Scan for the cell matching the given text and deliver its [x, y] coordinate at center. 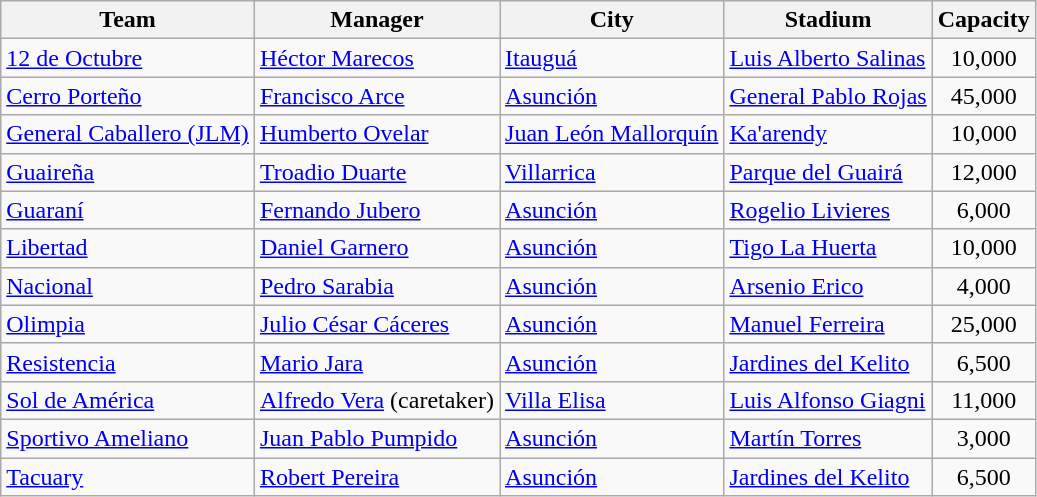
Héctor Marecos [376, 58]
Tigo La Huerta [828, 248]
12 de Octubre [128, 58]
4,000 [984, 286]
Nacional [128, 286]
General Caballero (JLM) [128, 134]
Ka'arendy [828, 134]
Francisco Arce [376, 96]
Alfredo Vera (caretaker) [376, 400]
Guaireña [128, 172]
Troadio Duarte [376, 172]
Luis Alberto Salinas [828, 58]
3,000 [984, 438]
Manuel Ferreira [828, 324]
Capacity [984, 20]
Juan León Mallorquín [612, 134]
Cerro Porteño [128, 96]
Martín Torres [828, 438]
Julio César Cáceres [376, 324]
Guaraní [128, 210]
12,000 [984, 172]
Robert Pereira [376, 477]
Manager [376, 20]
Olimpia [128, 324]
6,000 [984, 210]
Fernando Jubero [376, 210]
Humberto Ovelar [376, 134]
Villarrica [612, 172]
Mario Jara [376, 362]
Rogelio Livieres [828, 210]
Luis Alfonso Giagni [828, 400]
Team [128, 20]
General Pablo Rojas [828, 96]
Libertad [128, 248]
Sportivo Ameliano [128, 438]
11,000 [984, 400]
Pedro Sarabia [376, 286]
City [612, 20]
45,000 [984, 96]
Daniel Garnero [376, 248]
25,000 [984, 324]
Sol de América [128, 400]
Stadium [828, 20]
Arsenio Erico [828, 286]
Parque del Guairá [828, 172]
Villa Elisa [612, 400]
Resistencia [128, 362]
Tacuary [128, 477]
Itauguá [612, 58]
Juan Pablo Pumpido [376, 438]
